Capture the cell that displays the provided text and extract its (X, Y) central coordinate. 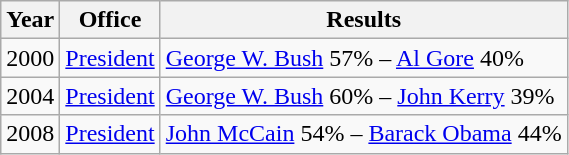
2008 (30, 134)
2000 (30, 58)
Office (110, 20)
George W. Bush 60% – John Kerry 39% (364, 96)
Year (30, 20)
2004 (30, 96)
John McCain 54% – Barack Obama 44% (364, 134)
George W. Bush 57% – Al Gore 40% (364, 58)
Results (364, 20)
